Identify which cell holds the provided text, then report its [x, y] central coordinate. 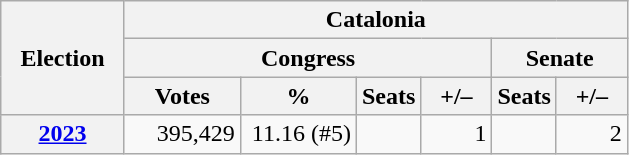
2023 [63, 134]
2 [592, 134]
Senate [560, 58]
395,429 [182, 134]
Election [63, 58]
1 [456, 134]
Votes [182, 96]
% [298, 96]
11.16 (#5) [298, 134]
Congress [308, 58]
Catalonia [376, 20]
